Detect which cell encompasses the target text, then output its (X, Y) center coordinate. 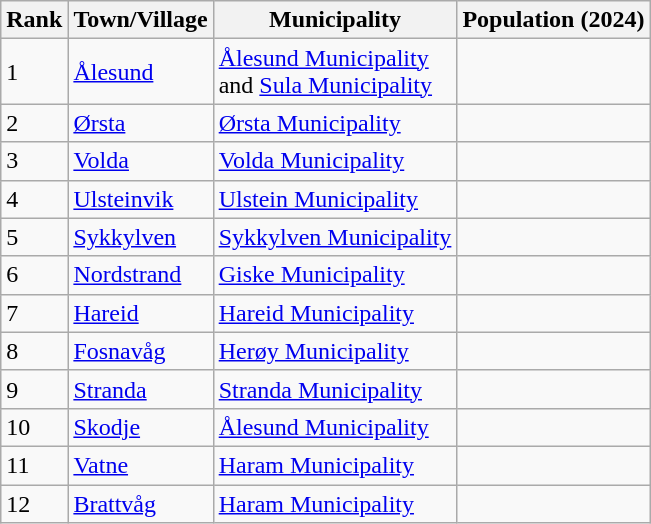
Skodje (140, 427)
Sykkylven (140, 237)
Rank (34, 20)
Population (2024) (554, 20)
10 (34, 427)
Stranda Municipality (335, 389)
Vatne (140, 465)
Town/Village (140, 20)
2 (34, 123)
Ålesund Municipality (335, 427)
6 (34, 275)
Giske Municipality (335, 275)
5 (34, 237)
Stranda (140, 389)
3 (34, 161)
Ørsta Municipality (335, 123)
Nordstrand (140, 275)
Hareid (140, 313)
Municipality (335, 20)
4 (34, 199)
Hareid Municipality (335, 313)
1 (34, 72)
Volda (140, 161)
7 (34, 313)
8 (34, 351)
Ålesund Municipalityand Sula Municipality (335, 72)
Brattvåg (140, 503)
12 (34, 503)
Volda Municipality (335, 161)
Sykkylven Municipality (335, 237)
Herøy Municipality (335, 351)
Ålesund (140, 72)
Ulstein Municipality (335, 199)
Fosnavåg (140, 351)
Ørsta (140, 123)
9 (34, 389)
Ulsteinvik (140, 199)
11 (34, 465)
